Locate the cell with the specified text and output its [x, y] center coordinate. 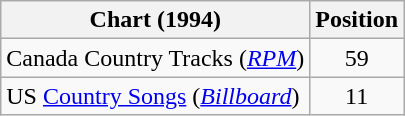
59 [357, 58]
Canada Country Tracks (RPM) [156, 58]
Position [357, 20]
11 [357, 96]
US Country Songs (Billboard) [156, 96]
Chart (1994) [156, 20]
